Provide the (X, Y) coordinate of the cell's center where the given text is located.  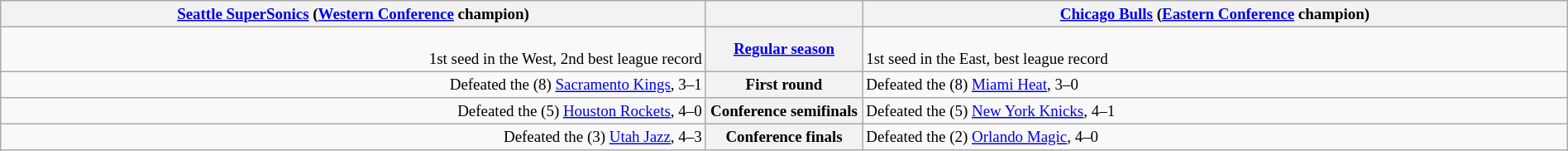
Defeated the (5) New York Knicks, 4–1 (1216, 111)
1st seed in the East, best league record (1216, 49)
Regular season (784, 49)
Chicago Bulls (Eastern Conference champion) (1216, 13)
Conference finals (784, 137)
Defeated the (3) Utah Jazz, 4–3 (354, 137)
1st seed in the West, 2nd best league record (354, 49)
Conference semifinals (784, 111)
Defeated the (8) Sacramento Kings, 3–1 (354, 85)
Defeated the (2) Orlando Magic, 4–0 (1216, 137)
Defeated the (5) Houston Rockets, 4–0 (354, 111)
Seattle SuperSonics (Western Conference champion) (354, 13)
Defeated the (8) Miami Heat, 3–0 (1216, 85)
First round (784, 85)
